Extract the (X, Y) coordinate from the center of the cell holding the provided text.  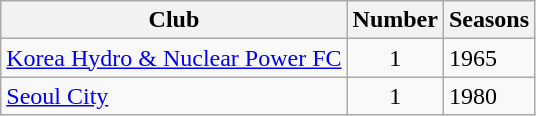
1980 (488, 96)
Seoul City (174, 96)
Number (395, 20)
1965 (488, 58)
Club (174, 20)
Seasons (488, 20)
Korea Hydro & Nuclear Power FC (174, 58)
